Detect which cell encompasses the target text, then output its (x, y) center coordinate. 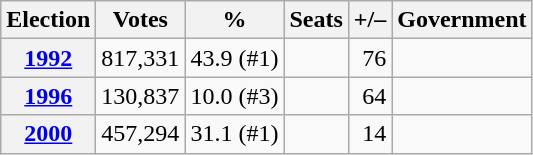
% (234, 20)
43.9 (#1) (234, 58)
Government (462, 20)
10.0 (#3) (234, 96)
76 (370, 58)
817,331 (140, 58)
2000 (48, 134)
1992 (48, 58)
+/– (370, 20)
31.1 (#1) (234, 134)
14 (370, 134)
64 (370, 96)
Votes (140, 20)
457,294 (140, 134)
Election (48, 20)
130,837 (140, 96)
Seats (316, 20)
1996 (48, 96)
